Determine the (X, Y) coordinate at the center of the cell enclosing the given text.  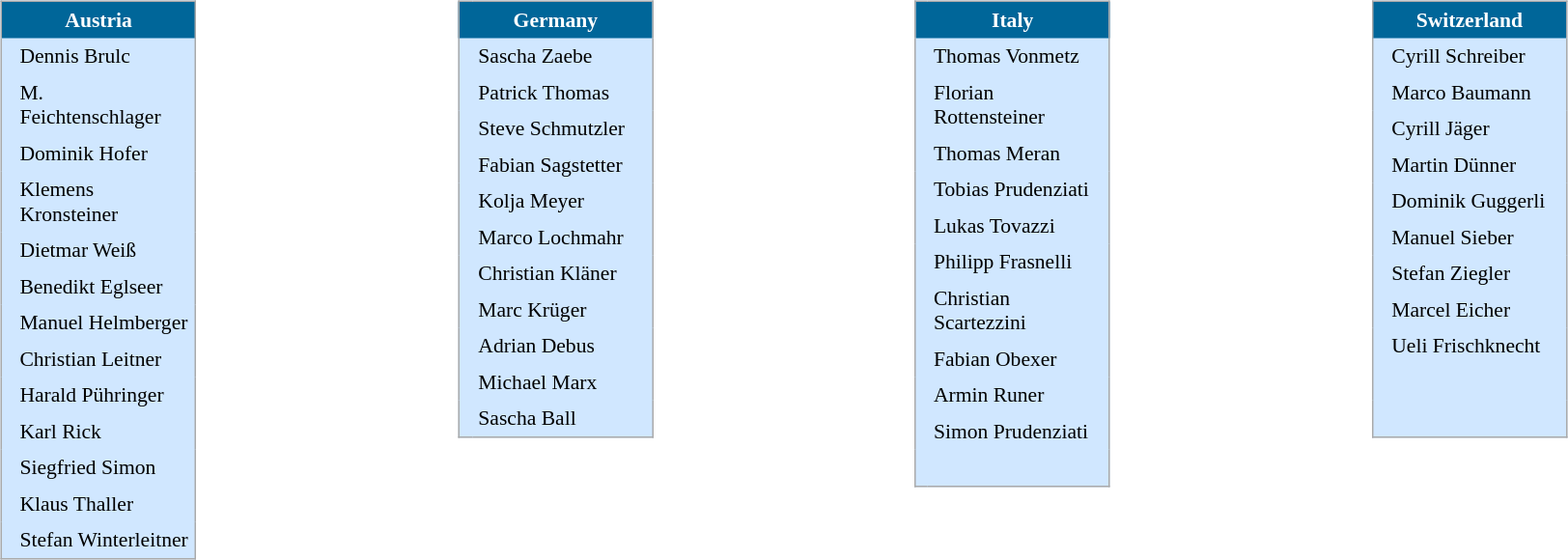
Dominik Hofer (104, 154)
Dominik Guggerli (1475, 202)
Stefan Winterleitner (104, 540)
Karl Rick (104, 432)
Steve Schmutzler (562, 128)
Italy (1012, 19)
Sascha Zaebe (562, 57)
Manuel Sieber (1475, 238)
Philipp Frasnelli (1019, 262)
Thomas Vonmetz (1019, 57)
Kolja Meyer (562, 202)
Simon Prudenziati (1019, 432)
Klemens Kronsteiner (104, 203)
Christian Kläner (562, 273)
Marco Lochmahr (562, 238)
Switzerland (1470, 19)
Michael Marx (562, 382)
Christian Scartezzini (1019, 311)
Cyrill Schreiber (1475, 57)
Cyrill Jäger (1475, 128)
Marc Krüger (562, 310)
Klaus Thaller (104, 504)
Patrick Thomas (562, 93)
Benedikt Eglseer (104, 287)
Stefan Ziegler (1475, 273)
Sascha Ball (562, 418)
Fabian Obexer (1019, 359)
Tobias Prudenziati (1019, 190)
Siegfried Simon (104, 468)
M. Feichtenschlager (104, 104)
Christian Leitner (104, 359)
Fabian Sagstetter (562, 165)
Ueli Frischknecht (1475, 347)
Martin Dünner (1475, 165)
Marcel Eicher (1475, 310)
Lukas Tovazzi (1019, 226)
Austria (98, 19)
Marco Baumann (1475, 93)
Adrian Debus (562, 347)
Dietmar Weiß (104, 250)
Armin Runer (1019, 395)
Dennis Brulc (104, 57)
Manuel Helmberger (104, 323)
Germany (556, 19)
Florian Rottensteiner (1019, 104)
Thomas Meran (1019, 154)
Harald Pühringer (104, 395)
